Find where the given text appears and provide that cell's center as (x, y) coordinate. 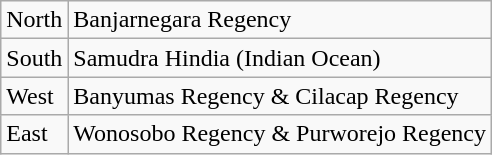
Samudra Hindia (Indian Ocean) (280, 58)
South (34, 58)
Banyumas Regency & Cilacap Regency (280, 96)
North (34, 20)
Banjarnegara Regency (280, 20)
Wonosobo Regency & Purworejo Regency (280, 134)
East (34, 134)
West (34, 96)
